Return (X, Y) of the center of cell containing provided text 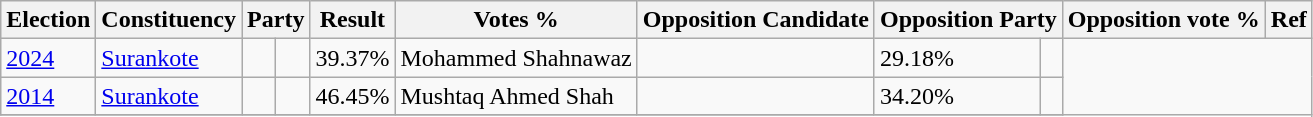
Mohammed Shahnawaz (516, 58)
39.37% (352, 58)
Constituency (169, 20)
Party (276, 20)
Votes % (516, 20)
34.20% (957, 96)
29.18% (957, 58)
Opposition Party (968, 20)
Opposition Candidate (756, 20)
Mushtaq Ahmed Shah (516, 96)
46.45% (352, 96)
2014 (48, 96)
2024 (48, 58)
Opposition vote % (1164, 20)
Election (48, 20)
Result (352, 20)
Ref (1288, 20)
